Capture the cell that displays the provided text and extract its (x, y) central coordinate. 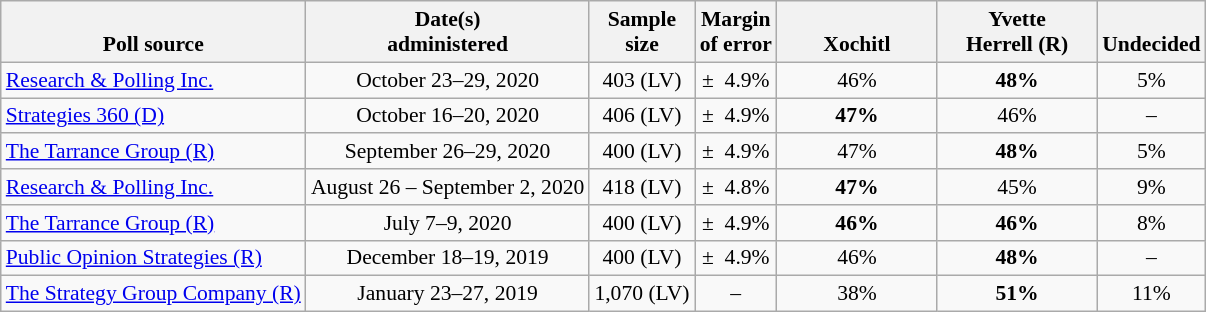
January 23–27, 2019 (448, 294)
418 (LV) (642, 187)
Xochitl (857, 32)
Samplesize (642, 32)
Public Opinion Strategies (R) (154, 258)
YvetteHerrell (R) (1017, 32)
October 16–20, 2020 (448, 116)
Strategies 360 (D) (154, 116)
The Strategy Group Company (R) (154, 294)
38% (857, 294)
Undecided (1151, 32)
Poll source (154, 32)
406 (LV) (642, 116)
July 7–9, 2020 (448, 223)
45% (1017, 187)
± 4.8% (736, 187)
51% (1017, 294)
September 26–29, 2020 (448, 152)
Date(s)administered (448, 32)
Marginof error (736, 32)
11% (1151, 294)
August 26 – September 2, 2020 (448, 187)
December 18–19, 2019 (448, 258)
403 (LV) (642, 80)
8% (1151, 223)
1,070 (LV) (642, 294)
October 23–29, 2020 (448, 80)
9% (1151, 187)
